Return the (X, Y) coordinate for the center point of the cell that contains the specified text.  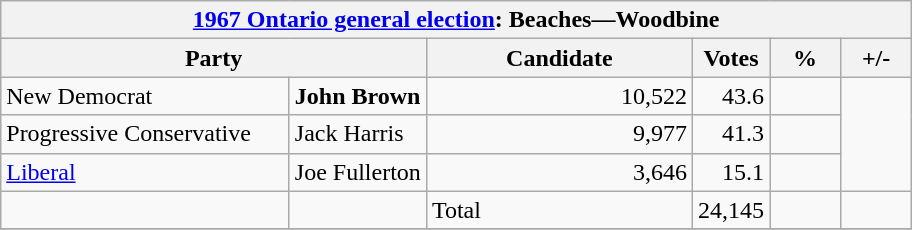
3,646 (559, 172)
Liberal (146, 172)
New Democrat (146, 96)
Candidate (559, 58)
Jack Harris (358, 134)
15.1 (730, 172)
Votes (730, 58)
43.6 (730, 96)
9,977 (559, 134)
John Brown (358, 96)
+/- (876, 58)
10,522 (559, 96)
1967 Ontario general election: Beaches—Woodbine (456, 20)
Progressive Conservative (146, 134)
24,145 (730, 210)
Total (559, 210)
Party (214, 58)
41.3 (730, 134)
Joe Fullerton (358, 172)
% (806, 58)
